Find where the given text appears and provide that cell's center as (x, y) coordinate. 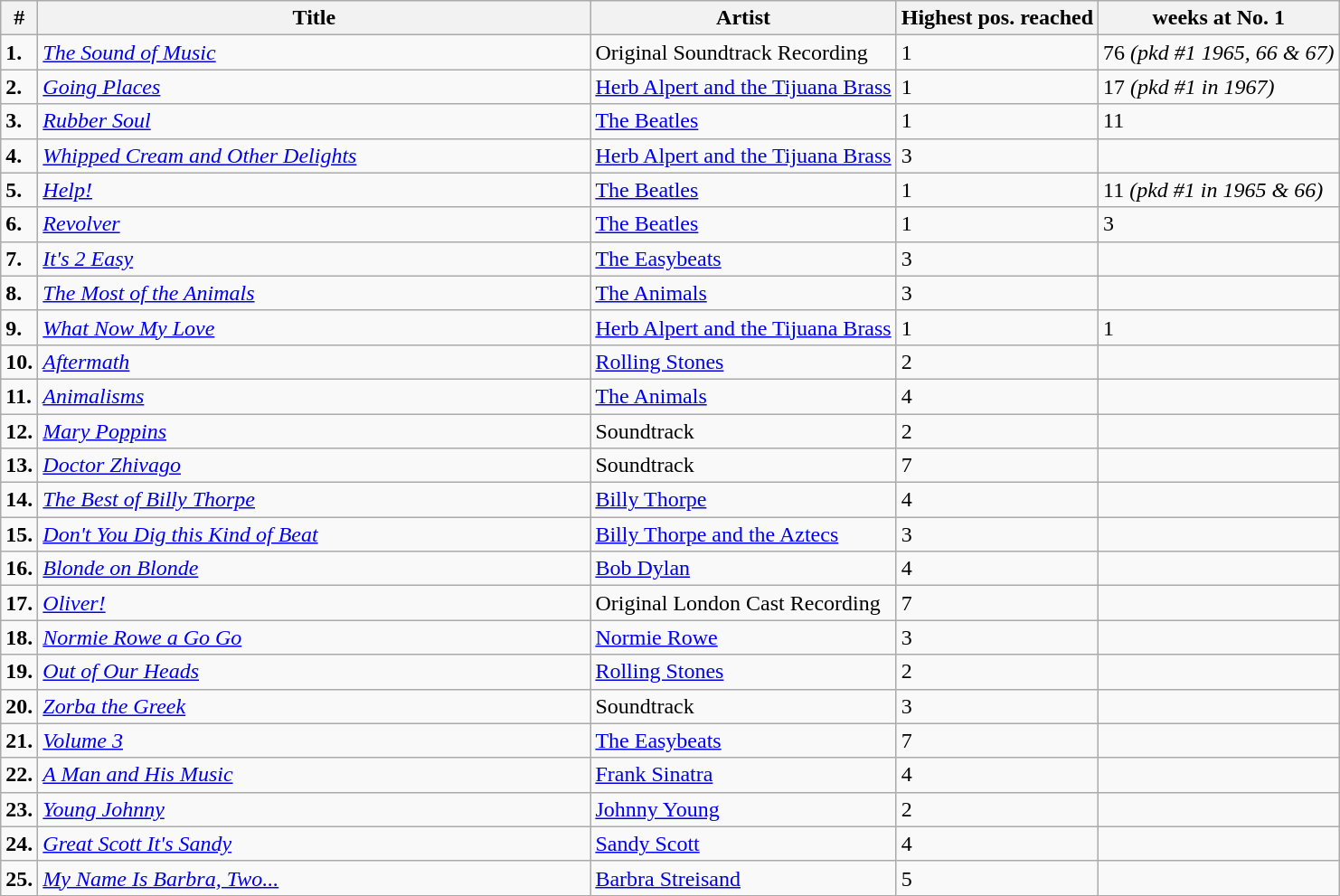
Bob Dylan (743, 569)
Whipped Cream and Other Delights (315, 156)
What Now My Love (315, 327)
7. (20, 259)
9. (20, 327)
Frank Sinatra (743, 775)
Highest pos. reached (996, 18)
Rubber Soul (315, 121)
Original Soundtrack Recording (743, 52)
Billy Thorpe (743, 500)
Going Places (315, 87)
Barbra Streisand (743, 878)
4. (20, 156)
14. (20, 500)
11. (20, 396)
15. (20, 534)
Revolver (315, 224)
Don't You Dig this Kind of Beat (315, 534)
The Most of the Animals (315, 293)
# (20, 18)
3. (20, 121)
76 (pkd #1 1965, 66 & 67) (1219, 52)
Artist (743, 18)
Animalisms (315, 396)
Doctor Zhivago (315, 466)
13. (20, 466)
My Name Is Barbra, Two... (315, 878)
17. (20, 603)
The Sound of Music (315, 52)
16. (20, 569)
Billy Thorpe and the Aztecs (743, 534)
12. (20, 431)
5 (996, 878)
Oliver! (315, 603)
20. (20, 706)
It's 2 Easy (315, 259)
18. (20, 637)
Zorba the Greek (315, 706)
5. (20, 190)
2. (20, 87)
Normie Rowe a Go Go (315, 637)
Title (315, 18)
Help! (315, 190)
11 (pkd #1 in 1965 & 66) (1219, 190)
Johnny Young (743, 809)
Out of Our Heads (315, 672)
19. (20, 672)
22. (20, 775)
Normie Rowe (743, 637)
23. (20, 809)
Original London Cast Recording (743, 603)
Sandy Scott (743, 844)
17 (pkd #1 in 1967) (1219, 87)
Mary Poppins (315, 431)
Young Johnny (315, 809)
Volume 3 (315, 740)
8. (20, 293)
11 (1219, 121)
The Best of Billy Thorpe (315, 500)
10. (20, 362)
Great Scott It's Sandy (315, 844)
25. (20, 878)
21. (20, 740)
weeks at No. 1 (1219, 18)
A Man and His Music (315, 775)
1. (20, 52)
Aftermath (315, 362)
Blonde on Blonde (315, 569)
24. (20, 844)
6. (20, 224)
